Pinpoint the cell where the given text exists, returning its (X, Y) midpoint coordinate. 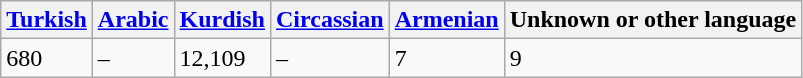
Arabic (133, 20)
680 (47, 58)
9 (653, 58)
Kurdish (222, 20)
Circassian (330, 20)
7 (446, 58)
Turkish (47, 20)
Unknown or other language (653, 20)
Armenian (446, 20)
12,109 (222, 58)
